Locate the cell with the specified text and output its [x, y] center coordinate. 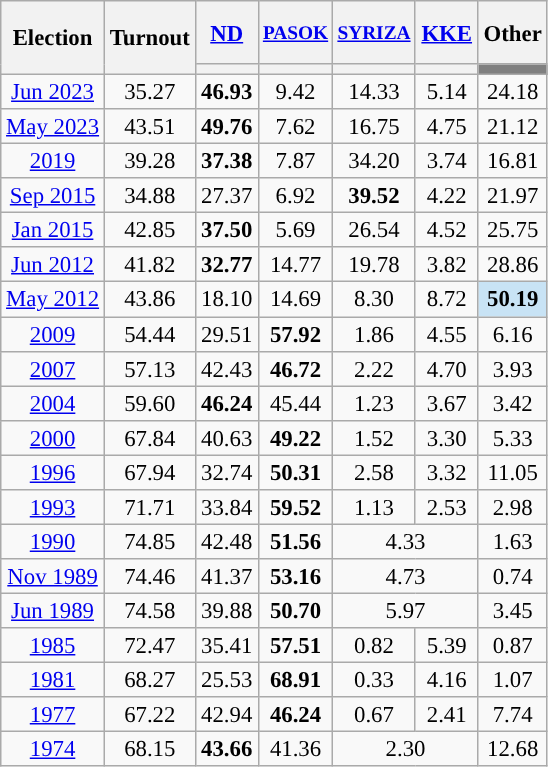
68.15 [150, 750]
49.76 [226, 126]
67.94 [150, 472]
74.85 [150, 542]
1977 [53, 714]
12.68 [512, 750]
3.30 [446, 438]
0.74 [512, 576]
37.50 [226, 230]
3.32 [446, 472]
2007 [53, 368]
50.31 [296, 472]
Jun 2012 [53, 266]
6.92 [296, 196]
42.94 [226, 714]
21.12 [512, 126]
2.53 [446, 508]
67.84 [150, 438]
39.28 [150, 162]
14.77 [296, 266]
14.69 [296, 300]
4.73 [406, 576]
35.41 [226, 646]
14.33 [374, 92]
42.43 [226, 368]
Turnout [150, 38]
19.78 [374, 266]
8.72 [446, 300]
50.70 [296, 610]
74.58 [150, 610]
5.97 [406, 610]
Other [512, 32]
2004 [53, 404]
7.62 [296, 126]
Jun 1989 [53, 610]
43.66 [226, 750]
35.27 [150, 92]
4.22 [446, 196]
0.87 [512, 646]
1985 [53, 646]
39.88 [226, 610]
59.60 [150, 404]
16.81 [512, 162]
42.48 [226, 542]
16.75 [374, 126]
5.14 [446, 92]
6.16 [512, 334]
45.44 [296, 404]
26.54 [374, 230]
2.30 [406, 750]
5.33 [512, 438]
34.20 [374, 162]
57.13 [150, 368]
54.44 [150, 334]
1.63 [512, 542]
29.51 [226, 334]
53.16 [296, 576]
SYRIZA [374, 32]
0.82 [374, 646]
50.19 [512, 300]
3.74 [446, 162]
1990 [53, 542]
18.10 [226, 300]
41.82 [150, 266]
11.05 [512, 472]
1.52 [374, 438]
1981 [53, 680]
24.18 [512, 92]
42.85 [150, 230]
21.97 [512, 196]
72.47 [150, 646]
25.53 [226, 680]
8.30 [374, 300]
3.82 [446, 266]
KKE [446, 32]
46.93 [226, 92]
32.74 [226, 472]
4.75 [446, 126]
49.22 [296, 438]
5.69 [296, 230]
25.75 [512, 230]
33.84 [226, 508]
ND [226, 32]
1996 [53, 472]
4.16 [446, 680]
2019 [53, 162]
37.38 [226, 162]
1974 [53, 750]
43.86 [150, 300]
41.37 [226, 576]
2000 [53, 438]
4.55 [446, 334]
3.45 [512, 610]
1.13 [374, 508]
46.72 [296, 368]
71.71 [150, 508]
9.42 [296, 92]
1.86 [374, 334]
2.41 [446, 714]
5.39 [446, 646]
2.98 [512, 508]
67.22 [150, 714]
Jan 2015 [53, 230]
3.67 [446, 404]
Jun 2023 [53, 92]
41.36 [296, 750]
3.42 [512, 404]
59.52 [296, 508]
0.33 [374, 680]
28.86 [512, 266]
43.51 [150, 126]
4.33 [406, 542]
4.70 [446, 368]
3.93 [512, 368]
51.56 [296, 542]
May 2023 [53, 126]
2009 [53, 334]
7.74 [512, 714]
40.63 [226, 438]
1.23 [374, 404]
68.27 [150, 680]
74.46 [150, 576]
1993 [53, 508]
57.51 [296, 646]
57.92 [296, 334]
4.52 [446, 230]
1.07 [512, 680]
2.22 [374, 368]
0.67 [374, 714]
May 2012 [53, 300]
68.91 [296, 680]
7.87 [296, 162]
34.88 [150, 196]
2.58 [374, 472]
Election [53, 38]
32.77 [226, 266]
PASOK [296, 32]
Nov 1989 [53, 576]
27.37 [226, 196]
39.52 [374, 196]
Sep 2015 [53, 196]
